Capture the cell that displays the provided text and extract its (x, y) central coordinate. 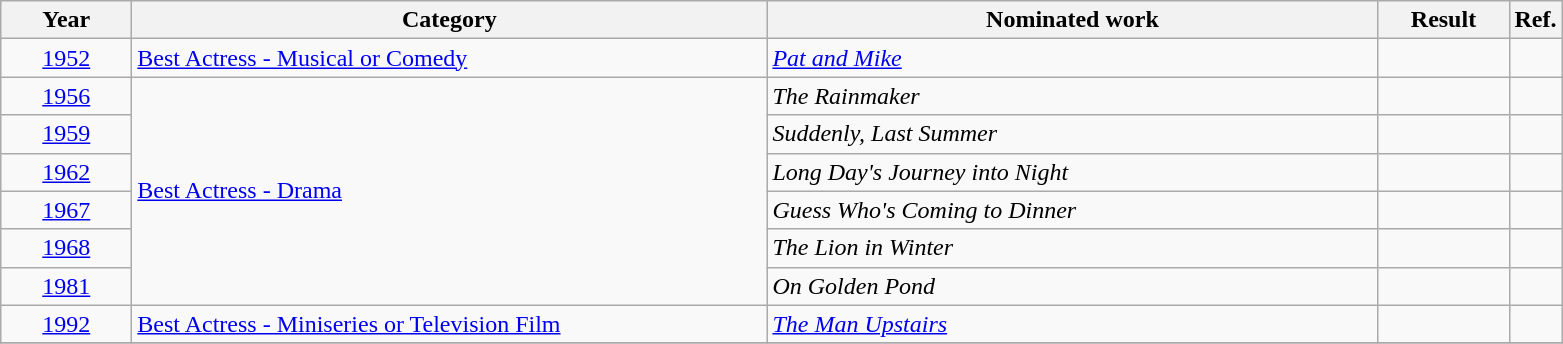
Best Actress - Miniseries or Television Film (450, 324)
Ref. (1536, 20)
1968 (66, 248)
The Man Upstairs (1072, 324)
1959 (66, 134)
Long Day's Journey into Night (1072, 172)
Nominated work (1072, 20)
Best Actress - Musical or Comedy (450, 58)
Category (450, 20)
1962 (66, 172)
Guess Who's Coming to Dinner (1072, 210)
Suddenly, Last Summer (1072, 134)
1992 (66, 324)
1952 (66, 58)
1967 (66, 210)
1956 (66, 96)
Pat and Mike (1072, 58)
Best Actress - Drama (450, 191)
1981 (66, 286)
The Rainmaker (1072, 96)
The Lion in Winter (1072, 248)
Year (66, 20)
On Golden Pond (1072, 286)
Result (1444, 20)
